Find where the given text appears and provide that cell's center as (x, y) coordinate. 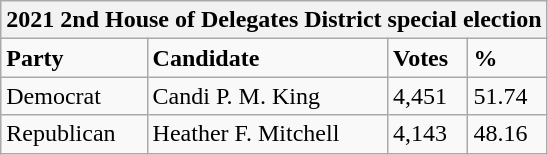
Candi P. M. King (267, 96)
4,451 (427, 96)
Party (74, 58)
Democrat (74, 96)
48.16 (508, 134)
Heather F. Mitchell (267, 134)
Candidate (267, 58)
51.74 (508, 96)
Republican (74, 134)
4,143 (427, 134)
Votes (427, 58)
2021 2nd House of Delegates District special election (274, 20)
% (508, 58)
